Search for the cell housing the specified text and yield its (X, Y) center coordinate. 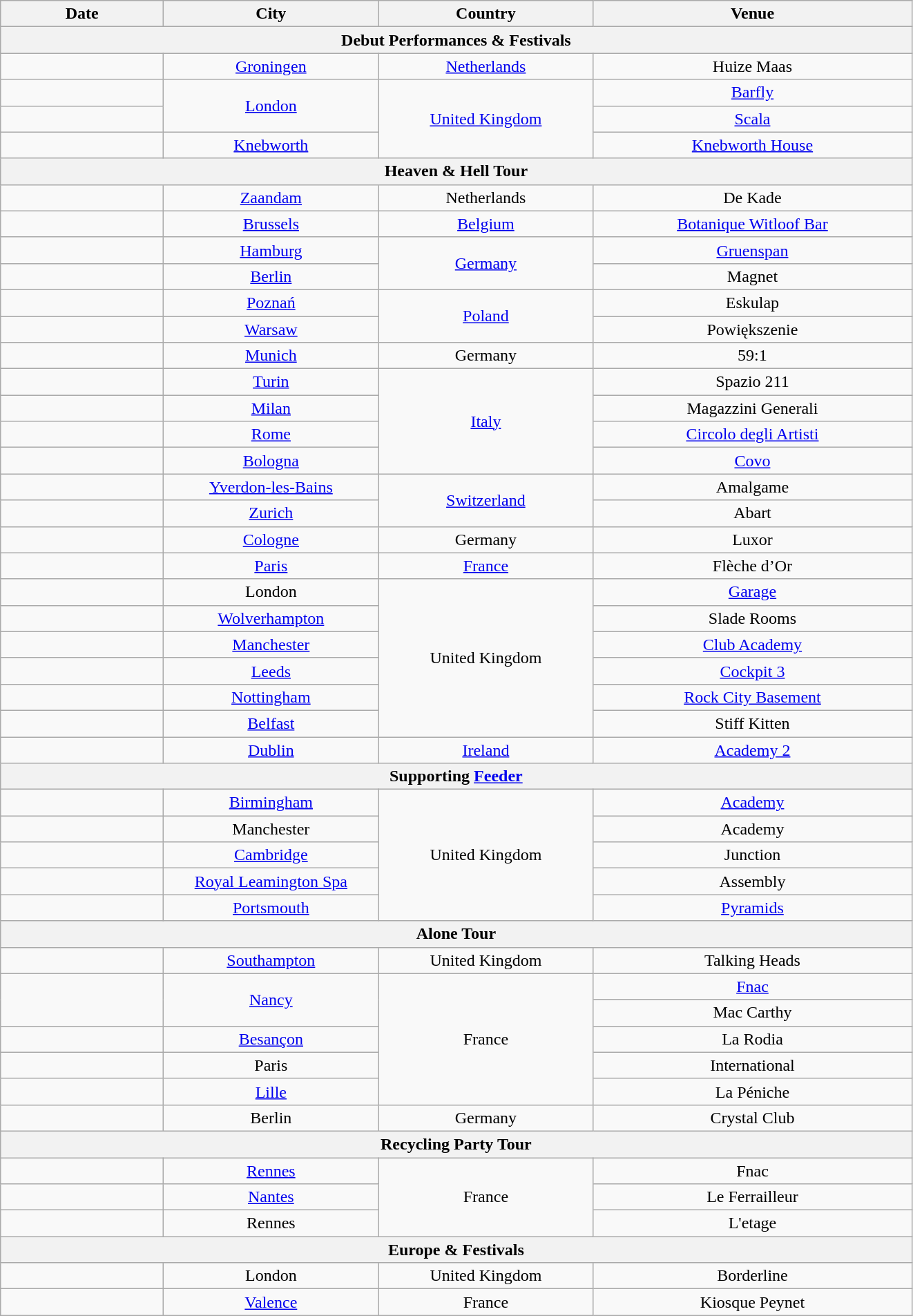
Cockpit 3 (753, 671)
Valence (271, 1302)
Groningen (271, 66)
Alone Tour (456, 934)
Belgium (486, 224)
International (753, 1065)
Flèche d’Or (753, 566)
Mac Carthy (753, 1013)
Luxor (753, 540)
59:1 (753, 356)
Powiększenie (753, 330)
Assembly (753, 881)
Botanique Witloof Bar (753, 224)
Slade Rooms (753, 618)
Birmingham (271, 803)
Magnet (753, 276)
Italy (486, 421)
Portsmouth (271, 908)
City (271, 14)
L'etage (753, 1223)
Magazzini Generali (753, 408)
Wolverhampton (271, 618)
Nottingham (271, 697)
Covo (753, 461)
Junction (753, 855)
Rock City Basement (753, 697)
Ireland (486, 750)
Europe & Festivals (456, 1250)
Date (82, 14)
Club Academy (753, 645)
Brussels (271, 224)
La Péniche (753, 1091)
Gruenspan (753, 250)
Pyramids (753, 908)
Spazio 211 (753, 382)
Southampton (271, 960)
Eskulap (753, 303)
Talking Heads (753, 960)
Knebworth (271, 145)
Barfly (753, 93)
Hamburg (271, 250)
Heaven & Hell Tour (456, 171)
La Rodia (753, 1039)
Stiff Kitten (753, 723)
Besançon (271, 1039)
Nantes (271, 1197)
Supporting Feeder (456, 776)
Garage (753, 592)
Scala (753, 119)
Academy 2 (753, 750)
Kiosque Peynet (753, 1302)
Royal Leamington Spa (271, 881)
Poland (486, 316)
Belfast (271, 723)
Le Ferrailleur (753, 1197)
Cambridge (271, 855)
Turin (271, 382)
Rome (271, 435)
Circolo degli Artisti (753, 435)
Zaandam (271, 198)
Switzerland (486, 500)
Borderline (753, 1276)
Milan (271, 408)
Crystal Club (753, 1118)
Venue (753, 14)
Dublin (271, 750)
Munich (271, 356)
Bologna (271, 461)
Country (486, 14)
Warsaw (271, 330)
De Kade (753, 198)
Zurich (271, 513)
Lille (271, 1091)
Yverdon-les-Bains (271, 487)
Leeds (271, 671)
Recycling Party Tour (456, 1144)
Cologne (271, 540)
Nancy (271, 1000)
Huize Maas (753, 66)
Amalgame (753, 487)
Knebworth House (753, 145)
Abart (753, 513)
Debut Performances & Festivals (456, 40)
Poznań (271, 303)
